Pinpoint the cell where the given text exists, returning its [x, y] midpoint coordinate. 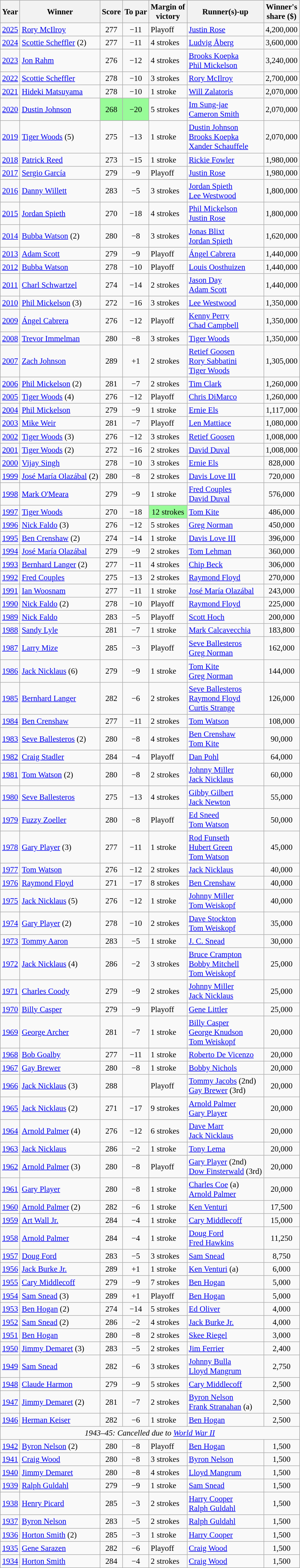
2016 [10, 191]
1976 [10, 883]
1957 [10, 1256]
1956 [10, 1269]
2004 [10, 410]
Vijay Singh [60, 463]
396,000 [281, 538]
Tom Kite Greg Norman [225, 671]
2017 [10, 173]
1982 [10, 757]
2006 [10, 384]
Doug Ford Fred Hawkins [225, 1238]
Scottie Scheffler [60, 78]
2002 [10, 436]
60,000 [281, 775]
Rod Funseth Hubert Green Tom Watson [225, 847]
1955 [10, 1282]
2020 [10, 109]
Horton Smith [60, 1561]
Phil Mickelson (2) [60, 384]
1990 [10, 604]
Zach Johnson [60, 361]
1991 [10, 591]
Jonas Blixt Jordan Spieth [225, 236]
Seve Ballesteros (2) [60, 738]
7 strokes [168, 1282]
2,750 [281, 1366]
Claude Harmon [60, 1384]
Fuzzy Zoeller [60, 820]
Dan Pohl [225, 757]
Jimmy Demaret (3) [60, 1348]
Bruce Crampton Bobby Mitchell Tom Weiskopf [225, 964]
Tommy Jacobs (2nd) Gay Brewer (3rd) [225, 1086]
2,400 [281, 1348]
Jon Rahm [60, 61]
Tiger Woods (3) [60, 436]
Gay Brewer [60, 1068]
Jason Day Adam Scott [225, 285]
1994 [10, 551]
1977 [10, 870]
35,000 [281, 923]
1983 [10, 738]
306,000 [281, 565]
11,250 [281, 1238]
Scott Hoch [225, 617]
Trevor Immelman [60, 339]
Larry Mize [60, 648]
2021 [10, 92]
126,000 [281, 698]
1951 [10, 1335]
1984 [10, 721]
1988 [10, 630]
Mark O'Meara [60, 494]
Gene Sarazen [60, 1548]
15,000 [281, 1220]
Arnold Palmer (2) [60, 1207]
Billy Casper [60, 1009]
1972 [10, 964]
Gary Player [60, 1190]
Byron Nelson Frank Stranahan (a) [225, 1402]
Gibby Gilbert Jack Newton [225, 797]
Seve Ballesteros Greg Norman [225, 648]
Billy Casper George Knudson Tom Weiskopf [225, 1032]
144,000 [281, 671]
Nick Faldo [60, 617]
268 [111, 109]
288 [111, 1086]
6 strokes [168, 1131]
Nick Faldo (3) [60, 525]
Tiger Woods (5) [60, 137]
J. C. Snead [225, 941]
1935 [10, 1548]
Retief Goosen Rory Sabbatini Tiger Woods [225, 361]
Ben Hogan (2) [60, 1309]
183,800 [281, 630]
Phil Mickelson (3) [60, 303]
1961 [10, 1190]
1963 [10, 1149]
45,000 [281, 847]
1,305,000 [281, 361]
50,000 [281, 820]
Jordan Spieth [60, 213]
2011 [10, 285]
2023 [10, 61]
Im Sung-jae Cameron Smith [225, 109]
Sergio García [60, 173]
Ben Crenshaw Tom Kite [225, 738]
8 strokes [168, 883]
1969 [10, 1032]
Gary Player (2nd) Dow Finsterwald (3rd) [225, 1167]
200,000 [281, 617]
Runner(s)-up [225, 12]
Len Mattiace [225, 424]
2018 [10, 160]
Fred Couples David Duval [225, 494]
Chip Beck [225, 565]
1985 [10, 698]
1954 [10, 1296]
Nick Faldo (2) [60, 604]
2,700,000 [281, 78]
Dustin Johnson [60, 109]
Danny Willett [60, 191]
Lee Westwood [225, 303]
Craig Stadler [60, 757]
1946 [10, 1420]
Ed Sneed Tom Watson [225, 820]
2007 [10, 361]
Louis Oosthuizen [225, 267]
David Duval [225, 450]
Jack Nicklaus (5) [60, 901]
Dave Stockton Tom Weiskopf [225, 923]
17,500 [281, 1207]
2008 [10, 339]
1958 [10, 1238]
Charles Coe (a) Arnold Palmer [225, 1190]
486,000 [281, 512]
1964 [10, 1131]
Jimmy Demaret [60, 1473]
90,000 [281, 738]
Ludvig Åberg [225, 43]
2019 [10, 137]
Scottie Scheffler (2) [60, 43]
Bubba Watson [60, 267]
1953 [10, 1309]
2025 [10, 30]
1943–45: Cancelled due to World War II [150, 1433]
576,000 [281, 494]
108,000 [281, 721]
Jack Nicklaus (4) [60, 964]
Sam Snead (3) [60, 1296]
3,600,000 [281, 43]
1,117,000 [281, 410]
1952 [10, 1322]
1992 [10, 578]
720,000 [281, 476]
1997 [10, 512]
Kenny Perry Chad Campbell [225, 321]
30,000 [281, 941]
Jack Nicklaus (6) [60, 671]
Arnold Palmer (3) [60, 1167]
Art Wall Jr. [60, 1220]
Tom Kite [225, 512]
1975 [10, 901]
Will Zalatoris [225, 92]
Ken Venturi [225, 1207]
1962 [10, 1167]
Johnny Miller Tom Weiskopf [225, 901]
Phil Mickelson Justin Rose [225, 213]
Dave Marr Jack Nicklaus [225, 1131]
1967 [10, 1068]
Gary Player (2) [60, 923]
Johnny Bulla Lloyd Mangrum [225, 1366]
Patrick Reed [60, 160]
2012 [10, 267]
George Archer [60, 1032]
Skee Riegel [225, 1335]
273 [111, 160]
To par [136, 12]
1996 [10, 525]
Bubba Watson (2) [60, 236]
Winner'sshare ($) [281, 12]
Harry Cooper Ralph Guldahl [225, 1504]
6,000 [281, 1269]
Year [10, 12]
Chris DiMarco [225, 397]
1960 [10, 1207]
Margin ofvictory [168, 12]
64,000 [281, 757]
2014 [10, 236]
Doug Ford [60, 1256]
Rickie Fowler [225, 160]
Sam Snead (2) [60, 1322]
Tom Watson (2) [60, 775]
1940 [10, 1473]
Bobby Nichols [225, 1068]
1937 [10, 1522]
1987 [10, 648]
1998 [10, 494]
1,620,000 [281, 236]
Jimmy Demaret (2) [60, 1402]
Tony Lema [225, 1149]
1974 [10, 923]
1950 [10, 1348]
8,750 [281, 1256]
Score [111, 12]
José María Olazábal (2) [60, 476]
1971 [10, 991]
1995 [10, 538]
1949 [10, 1366]
2015 [10, 213]
1981 [10, 775]
Brooks Koepka Phil Mickelson [225, 61]
1989 [10, 617]
−15 [136, 160]
Bernhard Langer [60, 698]
1934 [10, 1561]
Tim Clark [225, 384]
1938 [10, 1504]
Arnold Palmer [60, 1238]
2000 [10, 463]
1,080,000 [281, 424]
Horton Smith (2) [60, 1535]
1980 [10, 797]
Gene Littler [225, 1009]
Sandy Lyle [60, 630]
Henry Picard [60, 1504]
3,000 [281, 1335]
1939 [10, 1486]
1993 [10, 565]
Adam Scott [60, 254]
Byron Nelson (2) [60, 1446]
Tom Lehman [225, 551]
243,000 [281, 591]
Tommy Aaron [60, 941]
Phil Mickelson [60, 410]
Harry Cooper [225, 1535]
55,000 [281, 797]
1959 [10, 1220]
2009 [10, 321]
4,200,000 [281, 30]
828,000 [281, 463]
Mark Calcavecchia [225, 630]
1973 [10, 941]
1968 [10, 1054]
1936 [10, 1535]
Gary Player (3) [60, 847]
1978 [10, 847]
Dustin Johnson Brooks Koepka Xander Schauffele [225, 137]
Ian Woosnam [60, 591]
2024 [10, 43]
Jack Nicklaus (2) [60, 1108]
1948 [10, 1384]
1986 [10, 671]
−20 [136, 109]
Charles Coody [60, 991]
Tiger Woods (2) [60, 450]
Seve Ballesteros Raymond Floyd Curtis Strange [225, 698]
1947 [10, 1402]
Seve Ballesteros [60, 797]
Ken Venturi (a) [225, 1269]
2005 [10, 397]
1966 [10, 1086]
1942 [10, 1446]
9 strokes [168, 1108]
Charl Schwartzel [60, 285]
Lloyd Mangrum [225, 1473]
1970 [10, 1009]
Bob Goalby [60, 1054]
Ed Oliver [225, 1309]
2013 [10, 254]
3,240,000 [281, 61]
1999 [10, 476]
270,000 [281, 578]
Arnold Palmer (4) [60, 1131]
Jim Ferrier [225, 1348]
225,000 [281, 604]
Fred Couples [60, 578]
Greg Norman [225, 525]
360,000 [281, 551]
Arnold Palmer Gary Player [225, 1108]
12 strokes [168, 512]
Ben Crenshaw (2) [60, 538]
162,000 [281, 648]
Retief Goosen [225, 436]
2003 [10, 424]
Jordan Spieth Lee Westwood [225, 191]
Roberto De Vicenzo [225, 1054]
Tiger Woods (4) [60, 397]
1979 [10, 820]
Hideki Matsuyama [60, 92]
Herman Keiser [60, 1420]
1941 [10, 1459]
450,000 [281, 525]
2022 [10, 78]
2010 [10, 303]
1965 [10, 1108]
Bernhard Langer (2) [60, 565]
2001 [10, 450]
Winner [60, 12]
Jack Nicklaus (3) [60, 1086]
Mike Weir [60, 424]
